Identify which cell holds the provided text, then report its (X, Y) central coordinate. 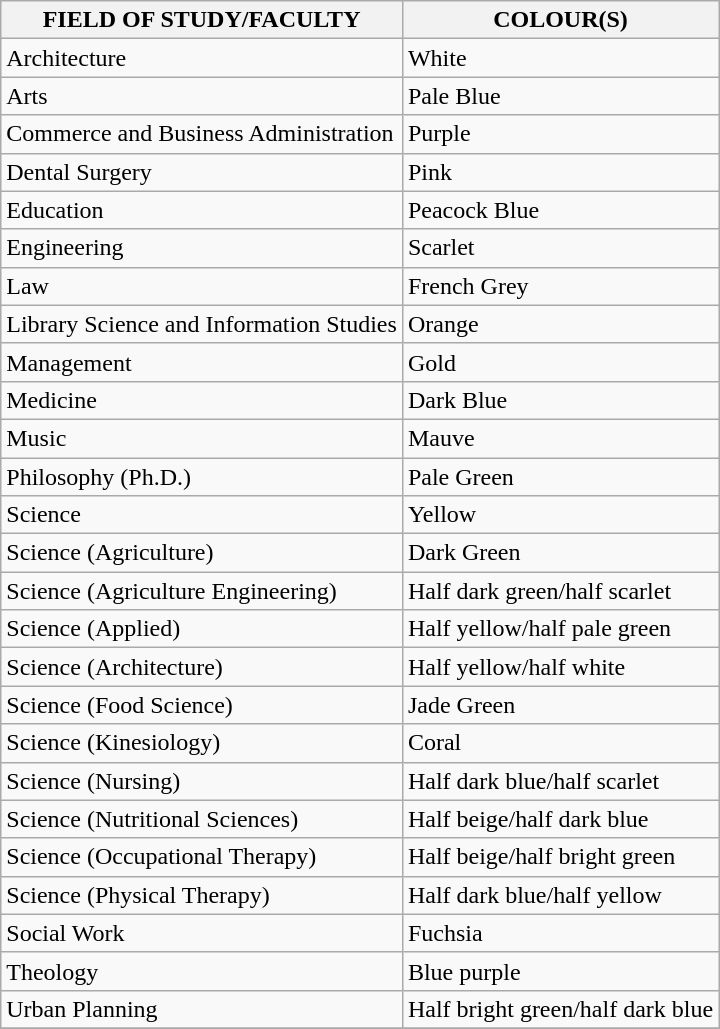
COLOUR(S) (560, 20)
Theology (202, 971)
Purple (560, 134)
Blue purple (560, 971)
Science (Architecture) (202, 667)
Half dark blue/half yellow (560, 895)
Half beige/half dark blue (560, 819)
Dental Surgery (202, 172)
Half beige/half bright green (560, 857)
Music (202, 438)
Fuchsia (560, 933)
Science (Nutritional Sciences) (202, 819)
French Grey (560, 286)
Medicine (202, 400)
White (560, 58)
Dark Blue (560, 400)
Yellow (560, 515)
Law (202, 286)
Orange (560, 324)
Education (202, 210)
Arts (202, 96)
Dark Green (560, 553)
Science (Kinesiology) (202, 743)
Scarlet (560, 248)
Pale Blue (560, 96)
Half yellow/half pale green (560, 629)
Social Work (202, 933)
Half dark blue/half scarlet (560, 781)
Science (202, 515)
Science (Applied) (202, 629)
Gold (560, 362)
Half dark green/half scarlet (560, 591)
Science (Food Science) (202, 705)
Half yellow/half white (560, 667)
Science (Physical Therapy) (202, 895)
Philosophy (Ph.D.) (202, 477)
Science (Occupational Therapy) (202, 857)
Engineering (202, 248)
Coral (560, 743)
Science (Nursing) (202, 781)
Commerce and Business Administration (202, 134)
Jade Green (560, 705)
Pale Green (560, 477)
Mauve (560, 438)
Half bright green/half dark blue (560, 1009)
Peacock Blue (560, 210)
Urban Planning (202, 1009)
Architecture (202, 58)
Pink (560, 172)
FIELD OF STUDY/FACULTY (202, 20)
Library Science and Information Studies (202, 324)
Management (202, 362)
Science (Agriculture) (202, 553)
Science (Agriculture Engineering) (202, 591)
